Scan for the cell matching the given text and deliver its [X, Y] coordinate at center. 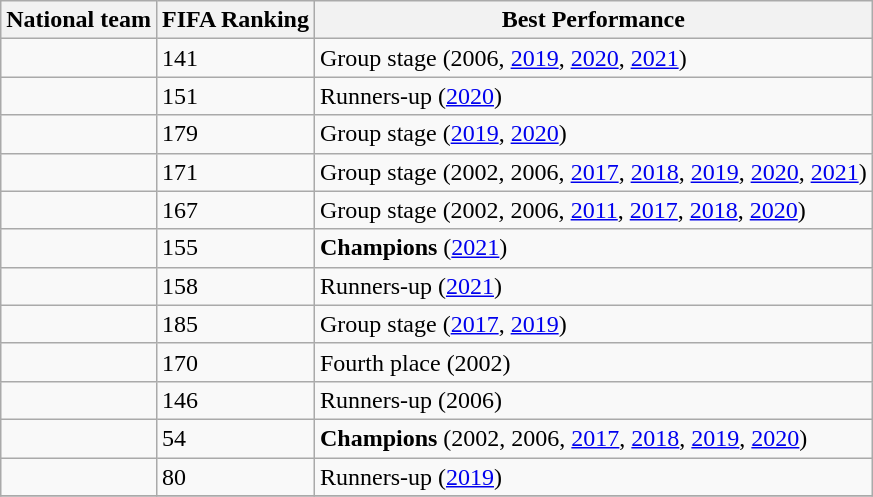
80 [235, 477]
170 [235, 362]
155 [235, 248]
Group stage (2006, 2019, 2020, 2021) [593, 58]
Runners-up (2020) [593, 96]
179 [235, 134]
Runners-up (2019) [593, 477]
National team [79, 20]
Champions (2021) [593, 248]
Group stage (2017, 2019) [593, 324]
171 [235, 172]
FIFA Ranking [235, 20]
54 [235, 438]
Runners-up (2021) [593, 286]
146 [235, 400]
151 [235, 96]
Best Performance [593, 20]
Fourth place (2002) [593, 362]
167 [235, 210]
Runners-up (2006) [593, 400]
Group stage (2019, 2020) [593, 134]
Group stage (2002, 2006, 2011, 2017, 2018, 2020) [593, 210]
Group stage (2002, 2006, 2017, 2018, 2019, 2020, 2021) [593, 172]
Champions (2002, 2006, 2017, 2018, 2019, 2020) [593, 438]
158 [235, 286]
185 [235, 324]
141 [235, 58]
